Identify which cell holds the provided text, then report its [x, y] central coordinate. 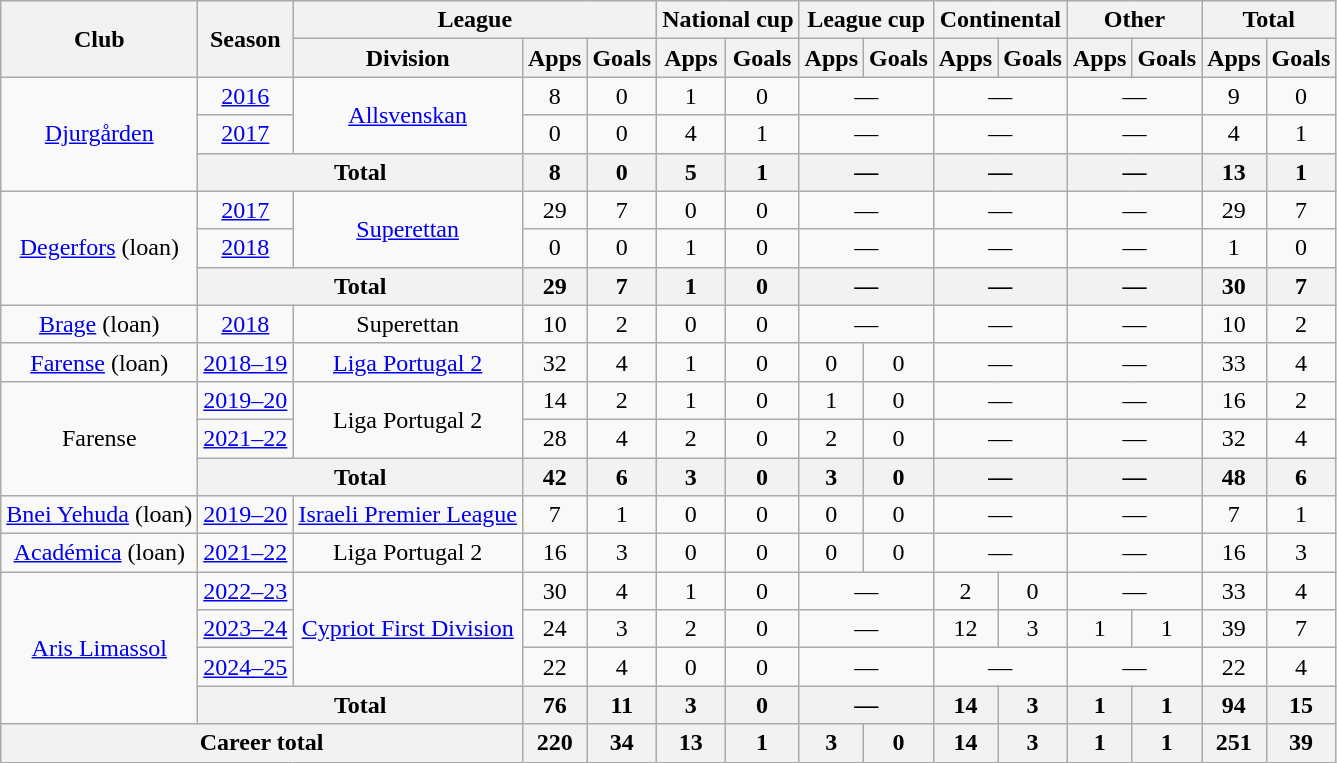
5 [691, 172]
28 [554, 438]
League cup [866, 20]
15 [1301, 705]
Israeli Premier League [408, 515]
Continental [1000, 20]
Allsvenskan [408, 115]
2018–19 [246, 362]
42 [554, 477]
Djurgården [100, 134]
24 [554, 629]
National cup [728, 20]
220 [554, 743]
Farense (loan) [100, 362]
12 [965, 629]
Degerfors (loan) [100, 248]
2024–25 [246, 667]
2016 [246, 96]
76 [554, 705]
94 [1234, 705]
Season [246, 39]
Brage (loan) [100, 324]
Farense [100, 438]
11 [622, 705]
Cypriot First Division [408, 629]
Division [408, 58]
2022–23 [246, 591]
Career total [262, 743]
Bnei Yehuda (loan) [100, 515]
251 [1234, 743]
Club [100, 39]
34 [622, 743]
League [475, 20]
Académica (loan) [100, 553]
48 [1234, 477]
2023–24 [246, 629]
Other [1134, 20]
9 [1234, 96]
Aris Limassol [100, 648]
